Detect which cell encompasses the target text, then output its (x, y) center coordinate. 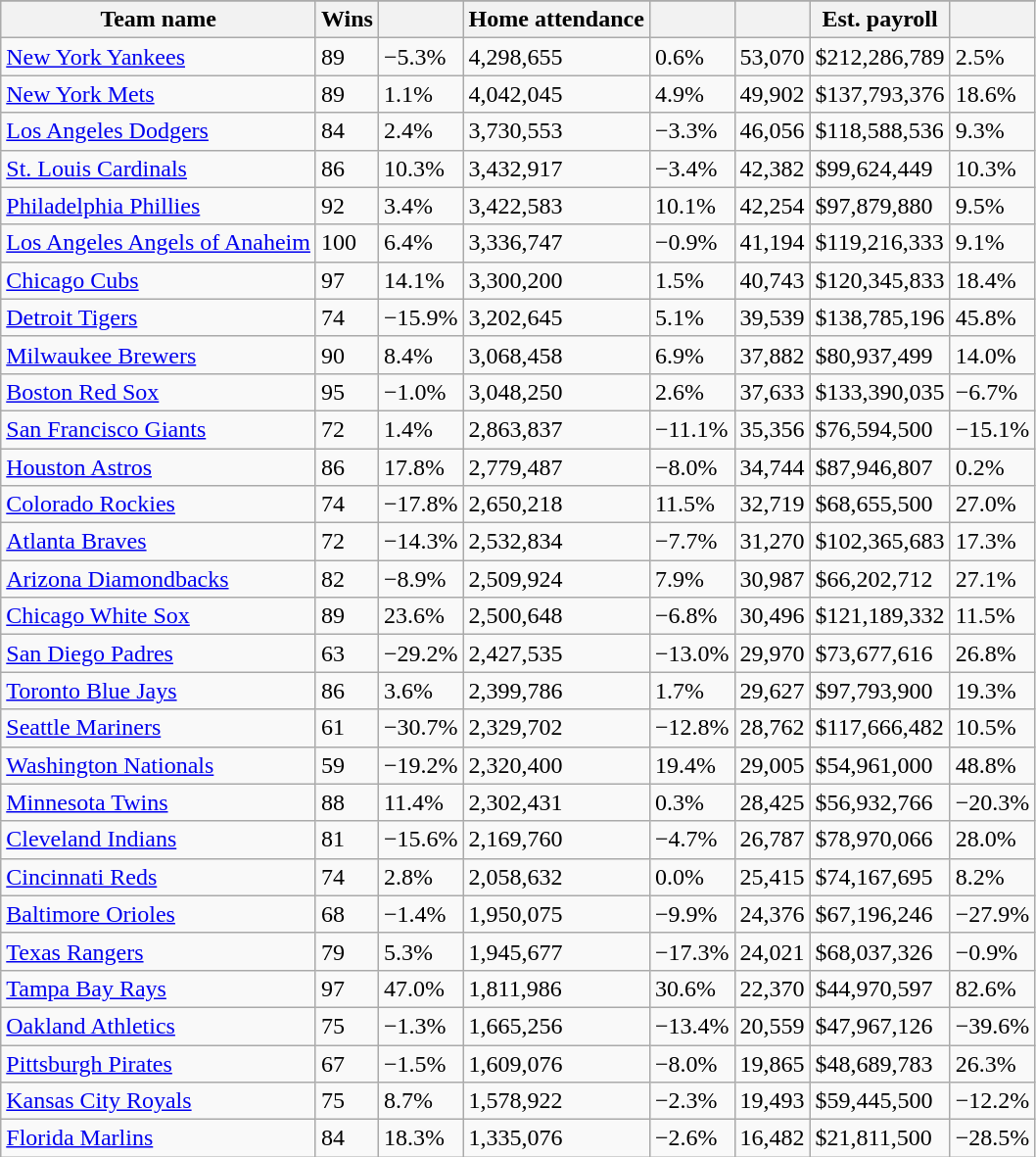
Oakland Athletics (159, 1026)
−28.5% (993, 1138)
$118,588,536 (879, 131)
Washington Nationals (159, 765)
18.3% (421, 1138)
31,270 (772, 542)
Pittsburgh Pirates (159, 1063)
0.0% (691, 877)
25,415 (772, 877)
San Diego Padres (159, 653)
$78,970,066 (879, 840)
−13.4% (691, 1026)
42,382 (772, 169)
18.4% (993, 280)
1,578,922 (556, 1101)
−1.5% (421, 1063)
27.1% (993, 579)
$73,677,616 (879, 653)
Est. payroll (879, 20)
2.6% (691, 392)
9.5% (993, 206)
Los Angeles Dodgers (159, 131)
Detroit Tigers (159, 317)
34,744 (772, 467)
Tampa Bay Rays (159, 988)
61 (347, 728)
$21,811,500 (879, 1138)
$119,216,333 (879, 243)
42,254 (772, 206)
$47,967,126 (879, 1026)
23.6% (421, 616)
Boston Red Sox (159, 392)
$99,624,449 (879, 169)
St. Louis Cardinals (159, 169)
1.1% (421, 94)
39,539 (772, 317)
−15.1% (993, 429)
67 (347, 1063)
−1.0% (421, 392)
28,425 (772, 802)
2,058,632 (556, 877)
19,493 (772, 1101)
53,070 (772, 57)
1,950,075 (556, 914)
Wins (347, 20)
−27.9% (993, 914)
4,042,045 (556, 94)
2,329,702 (556, 728)
Atlanta Braves (159, 542)
28,762 (772, 728)
90 (347, 355)
1,609,076 (556, 1063)
2,399,786 (556, 691)
3,300,200 (556, 280)
30,987 (772, 579)
$68,655,500 (879, 505)
29,970 (772, 653)
Minnesota Twins (159, 802)
−39.6% (993, 1026)
−2.6% (691, 1138)
22,370 (772, 988)
Florida Marlins (159, 1138)
2,863,837 (556, 429)
San Francisco Giants (159, 429)
1.5% (691, 280)
0.3% (691, 802)
Texas Rangers (159, 951)
−6.8% (691, 616)
$212,286,789 (879, 57)
$68,037,326 (879, 951)
−17.8% (421, 505)
3,336,747 (556, 243)
−5.3% (421, 57)
37,633 (772, 392)
$44,970,597 (879, 988)
−3.3% (691, 131)
2,427,535 (556, 653)
19,865 (772, 1063)
−20.3% (993, 802)
37,882 (772, 355)
30,496 (772, 616)
63 (347, 653)
Houston Astros (159, 467)
17.3% (993, 542)
6.9% (691, 355)
8.2% (993, 877)
1,811,986 (556, 988)
$80,937,499 (879, 355)
−7.7% (691, 542)
$59,445,500 (879, 1101)
27.0% (993, 505)
Cleveland Indians (159, 840)
24,376 (772, 914)
14.1% (421, 280)
17.8% (421, 467)
47.0% (421, 988)
16,482 (772, 1138)
81 (347, 840)
−11.1% (691, 429)
2.4% (421, 131)
32,719 (772, 505)
8.4% (421, 355)
−14.3% (421, 542)
Baltimore Orioles (159, 914)
3,730,553 (556, 131)
4.9% (691, 94)
3.6% (421, 691)
26,787 (772, 840)
4,298,655 (556, 57)
−12.2% (993, 1101)
10.1% (691, 206)
−15.9% (421, 317)
−9.9% (691, 914)
2,650,218 (556, 505)
$74,167,695 (879, 877)
9.3% (993, 131)
−30.7% (421, 728)
1.4% (421, 429)
−19.2% (421, 765)
−8.9% (421, 579)
$102,365,683 (879, 542)
8.7% (421, 1101)
Colorado Rockies (159, 505)
2,320,400 (556, 765)
14.0% (993, 355)
5.3% (421, 951)
Milwaukee Brewers (159, 355)
2,169,760 (556, 840)
−3.4% (691, 169)
$120,345,833 (879, 280)
Philadelphia Phillies (159, 206)
49,902 (772, 94)
26.8% (993, 653)
41,194 (772, 243)
100 (347, 243)
New York Mets (159, 94)
$117,666,482 (879, 728)
0.2% (993, 467)
3.4% (421, 206)
1.7% (691, 691)
48.8% (993, 765)
−1.4% (421, 914)
$76,594,500 (879, 429)
2,500,648 (556, 616)
95 (347, 392)
2,532,834 (556, 542)
6.4% (421, 243)
10.5% (993, 728)
$87,946,807 (879, 467)
Chicago Cubs (159, 280)
46,056 (772, 131)
59 (347, 765)
35,356 (772, 429)
82 (347, 579)
29,627 (772, 691)
−15.6% (421, 840)
Chicago White Sox (159, 616)
−6.7% (993, 392)
$137,793,376 (879, 94)
2,779,487 (556, 467)
$67,196,246 (879, 914)
9.1% (993, 243)
New York Yankees (159, 57)
5.1% (691, 317)
−17.3% (691, 951)
$66,202,712 (879, 579)
−1.3% (421, 1026)
1,335,076 (556, 1138)
79 (347, 951)
18.6% (993, 94)
28.0% (993, 840)
7.9% (691, 579)
26.3% (993, 1063)
−12.8% (691, 728)
20,559 (772, 1026)
$97,879,880 (879, 206)
19.4% (691, 765)
1,665,256 (556, 1026)
19.3% (993, 691)
3,202,645 (556, 317)
3,422,583 (556, 206)
29,005 (772, 765)
−4.7% (691, 840)
$97,793,900 (879, 691)
$48,689,783 (879, 1063)
$56,932,766 (879, 802)
$138,785,196 (879, 317)
Kansas City Royals (159, 1101)
40,743 (772, 280)
$133,390,035 (879, 392)
2.8% (421, 877)
82.6% (993, 988)
24,021 (772, 951)
88 (347, 802)
$54,961,000 (879, 765)
−29.2% (421, 653)
0.6% (691, 57)
45.8% (993, 317)
1,945,677 (556, 951)
Toronto Blue Jays (159, 691)
−13.0% (691, 653)
Los Angeles Angels of Anaheim (159, 243)
Home attendance (556, 20)
Arizona Diamondbacks (159, 579)
3,432,917 (556, 169)
2,302,431 (556, 802)
3,048,250 (556, 392)
68 (347, 914)
3,068,458 (556, 355)
2.5% (993, 57)
Seattle Mariners (159, 728)
Team name (159, 20)
92 (347, 206)
Cincinnati Reds (159, 877)
11.4% (421, 802)
$121,189,332 (879, 616)
−2.3% (691, 1101)
2,509,924 (556, 579)
30.6% (691, 988)
